Identify which cell holds the provided text, then report its (X, Y) central coordinate. 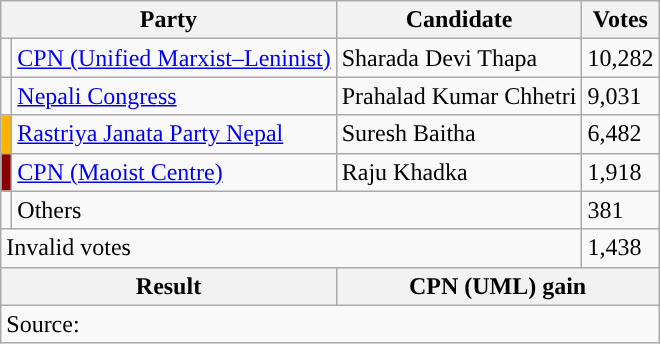
1,918 (620, 172)
CPN (Unified Marxist–Leninist) (174, 58)
CPN (UML) gain (498, 286)
Others (297, 210)
Result (168, 286)
Invalid votes (292, 248)
Candidate (459, 20)
6,482 (620, 134)
Party (168, 20)
10,282 (620, 58)
Nepali Congress (174, 96)
1,438 (620, 248)
CPN (Maoist Centre) (174, 172)
Rastriya Janata Party Nepal (174, 134)
Suresh Baitha (459, 134)
9,031 (620, 96)
381 (620, 210)
Sharada Devi Thapa (459, 58)
Votes (620, 20)
Raju Khadka (459, 172)
Prahalad Kumar Chhetri (459, 96)
Source: (330, 324)
